Scan for the cell matching the given text and deliver its [X, Y] coordinate at center. 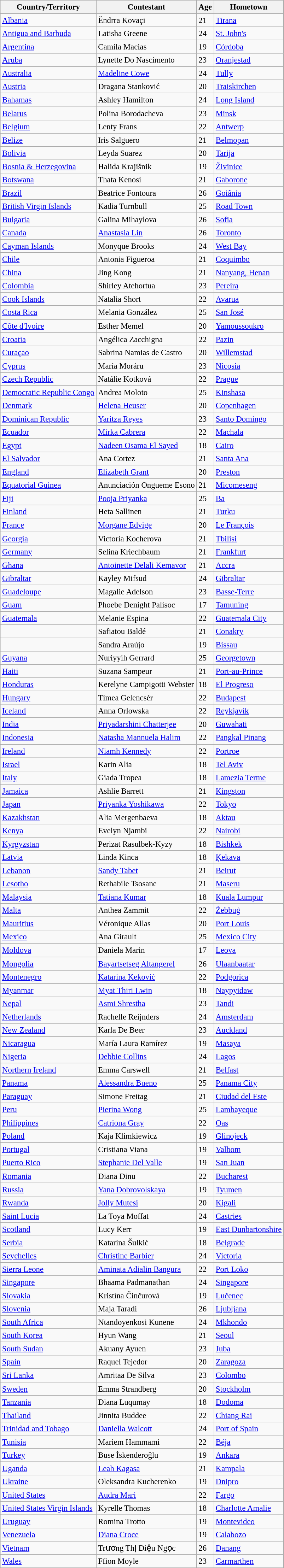
Malaysia [48, 897]
Reykjavík [248, 711]
Chiang Rai [248, 1415]
Guwahati [248, 724]
Beirut [248, 871]
Catriona Gray [146, 1123]
Sandra Araújo [146, 645]
Fiji [48, 499]
China [48, 273]
Alia Mergenbaeva [146, 817]
Victoria Kocherova [146, 539]
Phoebe Denight Palisoc [146, 605]
Angélica Zacchigna [146, 339]
Halida Krajišnik [146, 166]
Australia [48, 74]
Shirley Atehortua [146, 286]
Zaragoza [248, 1362]
Aktau [248, 817]
Yana Dobrovolskaya [146, 1190]
Austria [48, 87]
Lynette Do Nascimento [146, 60]
Stockholm [248, 1389]
Magalie Adelson [146, 592]
Ana Cortez [146, 459]
Bissau [248, 645]
Lenty Frans [146, 127]
Czech Republic [48, 379]
Podgorica [248, 977]
Selina Kriechbaum [146, 552]
New Zealand [48, 1030]
Antigua and Barbuda [48, 34]
St. John's [248, 34]
Myanmar [48, 990]
Contestant [146, 7]
Akuany Ayuen [146, 1349]
Katarina Keković [146, 977]
Accra [248, 565]
El Progreso [248, 685]
Daniela Marin [146, 950]
Cook Islands [48, 299]
Coquimbo [248, 259]
Stephanie Del Valle [146, 1163]
Lamezia Terme [248, 777]
East Dunbartonshire [248, 1229]
Nicaragua [48, 1043]
Traiskirchen [248, 87]
Romania [48, 1176]
Peru [48, 1110]
Montenegro [48, 977]
Andrea Moloto [146, 392]
Copenhagen [248, 406]
Guyana [48, 658]
Saint Lucia [48, 1216]
Northern Ireland [48, 1070]
Bulgaria [48, 219]
Ciudad del Este [248, 1097]
Uganda [48, 1468]
Aminata Adialin Bangura [146, 1269]
Trinidad and Tobago [48, 1428]
Colombia [48, 286]
Port Louis [248, 924]
Victoria [248, 1256]
Karin Alia [146, 764]
Lambayeque [248, 1110]
Age [205, 7]
Emma Strandberg [146, 1389]
Botswana [48, 180]
Preston [248, 472]
Kristína Činčurová [146, 1296]
Béja [248, 1442]
Ukraine [48, 1482]
Prague [248, 379]
Amsterdam [248, 1017]
Ljubljana [248, 1309]
Galina Mihaylova [146, 219]
Antonia Figueroa [146, 259]
Netherlands [48, 1017]
Puerto Rico [48, 1163]
Cayman Islands [48, 246]
María Laura Ramírez [146, 1043]
Hometown [248, 7]
Turku [248, 512]
Ecuador [48, 432]
Italy [48, 777]
Country/Territory [48, 7]
Sofia [248, 219]
Pierina Wong [146, 1110]
Ghana [48, 565]
Sierra Leone [48, 1269]
Democratic Republic Congo [48, 392]
Pooja Priyanka [146, 499]
Basse-Terre [248, 592]
Slovakia [48, 1296]
Ulaanbaatar [248, 964]
Bahamas [48, 100]
Guatemala [48, 618]
Živinice [248, 166]
Japan [48, 804]
Seoul [248, 1335]
Road Town [248, 206]
Melania González [146, 313]
Egypt [48, 446]
Camila Macias [146, 47]
Diana Croce [146, 1535]
Bishkek [248, 844]
Cristiana Viana [146, 1150]
England [48, 472]
Brazil [48, 193]
Mauritius [48, 924]
Nepal [48, 1003]
Panama [48, 1083]
Tímea Gelencsér [146, 698]
Madeline Cowe [146, 74]
Rwanda [48, 1203]
Asmi Shrestha [146, 1003]
Beatrice Fontoura [146, 193]
Natasha Mannuela Halim [146, 738]
Lagos [248, 1057]
Finland [48, 512]
San José [248, 313]
Glinojeck [248, 1136]
Montevideo [248, 1522]
Diana Dinu [146, 1176]
Tarija [248, 153]
Costa Rica [48, 313]
Evelyn Njambi [146, 831]
Simone Freitag [146, 1097]
Serbia [48, 1243]
La Toya Moffat [146, 1216]
Tunisia [48, 1442]
Carmarthen [248, 1561]
Lucy Kerr [146, 1229]
Santa Ana [248, 459]
Tandi [248, 1003]
Colombo [248, 1375]
Croatia [48, 339]
Jing Kong [146, 273]
Toronto [248, 233]
Belmopan [248, 140]
Auckland [248, 1030]
Ashley Hamilton [146, 100]
Guatemala City [248, 618]
Tully [248, 74]
Guadeloupe [48, 592]
Antoinette Delali Kemavor [146, 565]
Georgia [48, 539]
Kuala Lumpur [248, 897]
Jamaica [48, 791]
Kigali [248, 1203]
Denmark [48, 406]
Seychelles [48, 1256]
Jinnita Buddee [146, 1415]
Nuriyyih Gerrard [146, 658]
Ana Girault [146, 937]
Sabrina Namias de Castro [146, 352]
Long Island [248, 100]
Indonesia [48, 738]
Bayartsetseg Altangerel [146, 964]
Uruguay [48, 1522]
Pazin [248, 339]
Panama City [248, 1083]
Belgrade [248, 1243]
Kenya [48, 831]
Avarua [248, 299]
Côte d'Ivoire [48, 326]
Ëndrra Kovaçi [146, 20]
Belfast [248, 1070]
Priyadarshini Chatterjee [146, 724]
Natalia Short [146, 299]
Belgium [48, 127]
Port-au-Prince [248, 671]
Juba [248, 1349]
Machala [248, 432]
Rachelle Reijnders [146, 1017]
Nadeen Osama El Sayed [146, 446]
Diana Luqumay [146, 1402]
Leyda Suarez [146, 153]
Raquel Tejedor [146, 1362]
Trương Thị Diệu Ngọc [146, 1548]
Iceland [48, 711]
Safiatou Baldé [146, 632]
Sri Lanka [48, 1375]
Oleksandra Kucherenko [146, 1482]
Romina Trotto [146, 1522]
Kyrgyzstan [48, 844]
Bosnia & Herzegovina [48, 166]
Ntandoyenkosi Kunene [146, 1322]
Haiti [48, 671]
Kingston [248, 791]
Tyumen [248, 1190]
Leova [248, 950]
Paraguay [48, 1097]
Natálie Kotková [146, 379]
Hyun Wang [146, 1335]
Debbie Collins [146, 1057]
Pereira [248, 286]
María Moráru [146, 366]
Jolly Mutesi [146, 1203]
South Sudan [48, 1349]
San Juan [248, 1163]
Myat Thiri Lwin [146, 990]
Buse İskenderoğlu [146, 1455]
Kerelyne Campigotti Webster [146, 685]
Ba [248, 499]
Helena Heuser [146, 406]
Yaritza Reyes [146, 419]
Gaborone [248, 180]
Israel [48, 764]
Tirana [248, 20]
Albania [48, 20]
South Korea [48, 1335]
Anthea Zammit [146, 910]
Bhaama Padmanathan [146, 1282]
Portugal [48, 1150]
Ankara [248, 1455]
Charlotte Amalie [248, 1508]
Turkey [48, 1455]
Anunciación Ongueme Esono [146, 485]
Mexico City [248, 937]
Portroe [248, 751]
Kaja Klimkiewicz [146, 1136]
Willemstad [248, 352]
Perizat Rasulbek-Kyzy [146, 844]
Leah Kagasa [146, 1468]
France [48, 525]
Oas [248, 1123]
Monyque Brooks [146, 246]
Curaçao [48, 352]
Ashlie Barrett [146, 791]
Linda Kinca [146, 857]
Kadia Turnbull [146, 206]
Anastasia Lin [146, 233]
Alessandra Bueno [146, 1083]
Dodoma [248, 1402]
Esther Memel [146, 326]
United States Virgin Islands [48, 1508]
Nicosia [248, 366]
Mongolia [48, 964]
Scotland [48, 1229]
Spain [48, 1362]
Bucharest [248, 1176]
Morgane Edvige [146, 525]
Christine Barbier [146, 1256]
Oranjestad [248, 60]
Żebbuġ [248, 910]
Poland [48, 1136]
Masaya [248, 1043]
Moldova [48, 950]
Naypyidaw [248, 990]
Tokyo [248, 804]
Kazakhstan [48, 817]
Sweden [48, 1389]
Antwerp [248, 127]
Dominican Republic [48, 419]
Kinshasa [248, 392]
Germany [48, 552]
Polina Borodacheva [146, 113]
Nairobi [248, 831]
Nigeria [48, 1057]
Yamoussoukro [248, 326]
Santo Domingo [248, 419]
Tel Aviv [248, 764]
Dnipro [248, 1482]
Thailand [48, 1415]
Guam [48, 605]
Mirka Cabrera [146, 432]
Bolivia [48, 153]
West Bay [248, 246]
Port Loko [248, 1269]
Frankfurt [248, 552]
Katarina Šulkić [146, 1243]
South Africa [48, 1322]
Pangkal Pinang [248, 738]
Mariem Hammami [146, 1442]
Philippines [48, 1123]
Ireland [48, 751]
Mexico [48, 937]
Vietnam [48, 1548]
Karla De Beer [146, 1030]
Kampala [248, 1468]
Tatiana Kumar [146, 897]
Mkhondo [248, 1322]
Micomeseng [248, 485]
Maja Taradi [146, 1309]
Véronique Allas [146, 924]
Niamh Kennedy [146, 751]
Dragana Stanković [146, 87]
Elizabeth Grant [146, 472]
Russia [48, 1190]
Latvia [48, 857]
Conakry [248, 632]
Melanie Espina [146, 618]
Belarus [48, 113]
Thata Kenosi [146, 180]
Hungary [48, 698]
Sandy Tabet [146, 871]
Slovenia [48, 1309]
Valbom [248, 1150]
Honduras [48, 685]
Ffion Moyle [146, 1561]
Aruba [48, 60]
Wales [48, 1561]
Equatorial Guinea [48, 485]
Argentina [48, 47]
Budapest [248, 698]
Castries [248, 1216]
Lesotho [48, 884]
Venezuela [48, 1535]
Iris Salguero [146, 140]
Anna Orlowska [146, 711]
Georgetown [248, 658]
Tanzania [48, 1402]
Canada [48, 233]
Latisha Greene [146, 34]
Port of Spain [248, 1428]
Kyrelle Thomas [146, 1508]
Lebanon [48, 871]
Le François [248, 525]
Suzana Sampeur [146, 671]
Kayley Mifsud [146, 578]
Malta [48, 910]
Amritaa De Silva [146, 1375]
El Salvador [48, 459]
Giada Tropea [146, 777]
Córdoba [248, 47]
United States [48, 1495]
Ķekava [248, 857]
Heta Sallinen [146, 512]
Cyprus [48, 366]
Rethabile Tsosane [146, 884]
Daniella Walcott [146, 1428]
Tbilisi [248, 539]
Maseru [248, 884]
Emma Carswell [146, 1070]
Fargo [248, 1495]
Minsk [248, 113]
Danang [248, 1548]
British Virgin Islands [48, 206]
Nanyang, Henan [248, 273]
Goiânia [248, 193]
Cairo [248, 446]
Calabozo [248, 1535]
Audra Mari [146, 1495]
Belize [48, 140]
Tamuning [248, 605]
India [48, 724]
Lučenec [248, 1296]
Chile [48, 259]
Priyanka Yoshikawa [146, 804]
